Search for the cell housing the specified text and yield its (x, y) center coordinate. 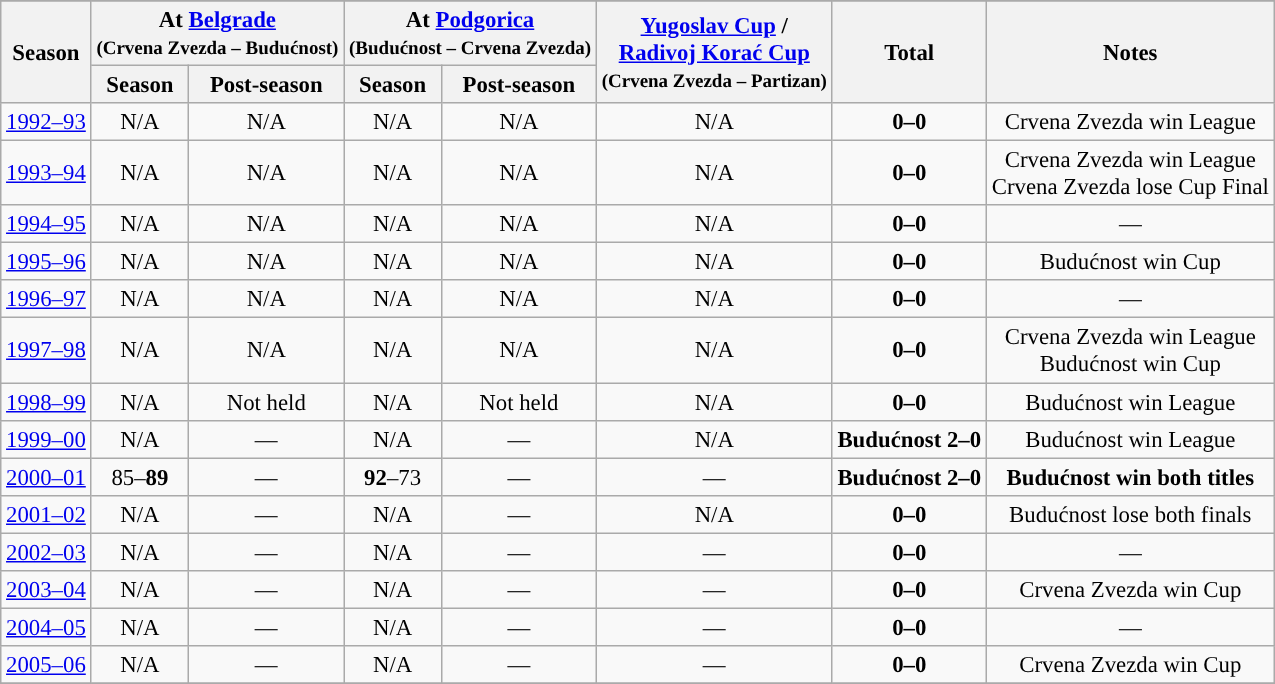
1998–99 (46, 402)
Crvena Zvezda win League (1130, 122)
2002–03 (46, 552)
At Belgrade(Crvena Zvezda – Budućnost) (218, 34)
1995–96 (46, 262)
1997–98 (46, 350)
1999–00 (46, 439)
Budućnost win Cup (1130, 262)
2001–02 (46, 514)
At Podgorica(Budućnost – Crvena Zvezda) (470, 34)
2005–06 (46, 665)
Budućnost win both titles (1130, 477)
Crvena Zvezda win LeagueCrvena Zvezda lose Cup Final (1130, 174)
1992–93 (46, 122)
Notes (1130, 52)
2003–04 (46, 590)
1993–94 (46, 174)
Total (909, 52)
Crvena Zvezda win LeagueBudućnost win Cup (1130, 350)
2000–01 (46, 477)
92–73 (393, 477)
1996–97 (46, 299)
85–89 (140, 477)
Budućnost lose both finals (1130, 514)
2004–05 (46, 627)
Yugoslav Cup / Radivoj Korać Cup(Crvena Zvezda – Partizan) (714, 52)
1994–95 (46, 224)
